Return the (x, y) coordinate for the center point of the cell that contains the specified text.  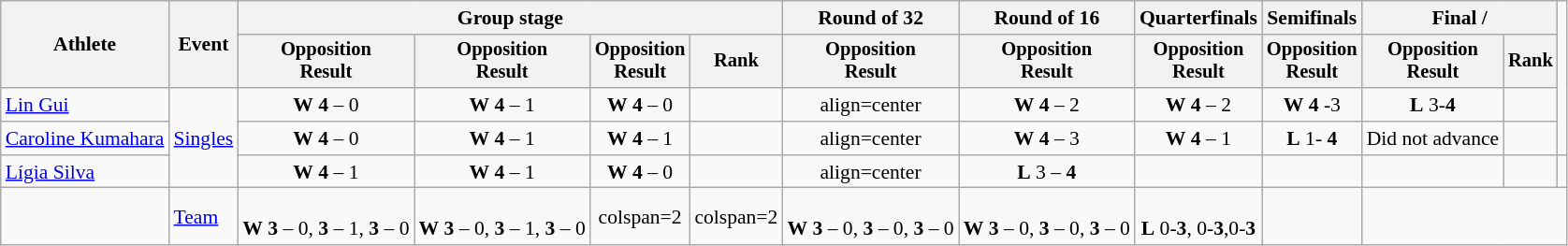
Athlete (85, 45)
Lin Gui (85, 105)
L 3 – 4 (1047, 172)
L 1- 4 (1312, 138)
Final / (1459, 18)
Singles (204, 138)
L 3-4 (1433, 105)
L 0-3, 0-3,0-3 (1198, 217)
Caroline Kumahara (85, 138)
Group stage (510, 18)
Semifinals (1312, 18)
W 4 – 3 (1047, 138)
Event (204, 45)
Round of 16 (1047, 18)
W 4 -3 (1312, 105)
Team (204, 217)
Did not advance (1433, 138)
Quarterfinals (1198, 18)
Round of 32 (870, 18)
Lígia Silva (85, 172)
